Extract the [X, Y] coordinate from the center of the cell holding the provided text.  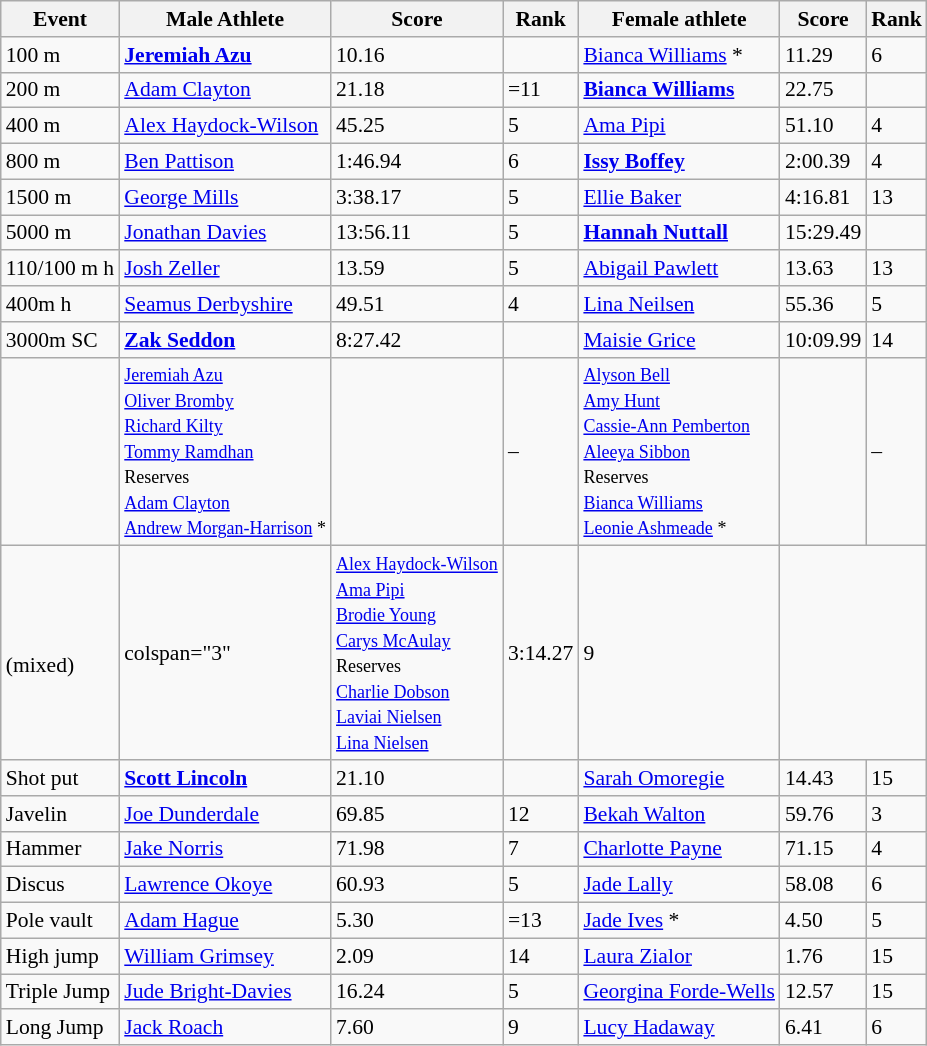
400 m [60, 126]
110/100 m h [60, 269]
55.36 [823, 304]
Jeremiah AzuOliver BrombyRichard KiltyTommy RamdhanReservesAdam ClaytonAndrew Morgan-Harrison * [225, 452]
Long Jump [60, 1028]
Alex Haydock-WilsonAma PipiBrodie YoungCarys McAulayReservesCharlie DobsonLaviai NielsenLina Nielsen [417, 653]
Lucy Hadaway [679, 1028]
Shot put [60, 778]
Javelin [60, 814]
Hammer [60, 849]
2:00.39 [823, 162]
5000 m [60, 233]
49.51 [417, 304]
Jeremiah Azu [225, 55]
13.63 [823, 269]
William Grimsey [225, 956]
1500 m [60, 197]
High jump [60, 956]
12.57 [823, 992]
=13 [540, 921]
Hannah Nuttall [679, 233]
Maisie Grice [679, 340]
Abigail Pawlett [679, 269]
7.60 [417, 1028]
Ben Pattison [225, 162]
21.10 [417, 778]
45.25 [417, 126]
400m h [60, 304]
Male Athlete [225, 19]
Bianca Williams [679, 90]
1.76 [823, 956]
71.15 [823, 849]
Jade Ives * [679, 921]
5.30 [417, 921]
12 [540, 814]
2.09 [417, 956]
21.18 [417, 90]
Triple Jump [60, 992]
13.59 [417, 269]
Zak Seddon [225, 340]
3 [896, 814]
8:27.42 [417, 340]
Adam Hague [225, 921]
69.85 [417, 814]
Scott Lincoln [225, 778]
58.08 [823, 885]
Jonathan Davies [225, 233]
colspan="3" [225, 653]
Event [60, 19]
Jude Bright-Davies [225, 992]
Adam Clayton [225, 90]
200 m [60, 90]
60.93 [417, 885]
Josh Zeller [225, 269]
7 [540, 849]
Seamus Derbyshire [225, 304]
Female athlete [679, 19]
800 m [60, 162]
Issy Boffey [679, 162]
Jade Lally [679, 885]
Laura Zialor [679, 956]
Discus [60, 885]
Bekah Walton [679, 814]
3:38.17 [417, 197]
=11 [540, 90]
Ellie Baker [679, 197]
15:29.49 [823, 233]
59.76 [823, 814]
10:09.99 [823, 340]
1:46.94 [417, 162]
Bianca Williams * [679, 55]
Alyson BellAmy HuntCassie-Ann PembertonAleeya SibbonReservesBianca WilliamsLeonie Ashmeade * [679, 452]
3000m SC [60, 340]
4:16.81 [823, 197]
10.16 [417, 55]
4.50 [823, 921]
22.75 [823, 90]
14.43 [823, 778]
100 m [60, 55]
Ama Pipi [679, 126]
Lina Neilsen [679, 304]
Charlotte Payne [679, 849]
3:14.27 [540, 653]
13:56.11 [417, 233]
Joe Dunderdale [225, 814]
6.41 [823, 1028]
11.29 [823, 55]
Alex Haydock-Wilson [225, 126]
(mixed) [60, 653]
51.10 [823, 126]
71.98 [417, 849]
Sarah Omoregie [679, 778]
Jack Roach [225, 1028]
16.24 [417, 992]
Georgina Forde-Wells [679, 992]
Pole vault [60, 921]
Jake Norris [225, 849]
George Mills [225, 197]
Lawrence Okoye [225, 885]
